Find where the given text appears and provide that cell's center as [x, y] coordinate. 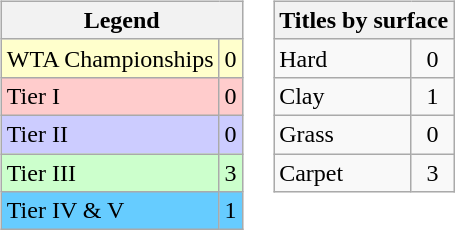
Tier II [110, 134]
Tier III [110, 173]
WTA Championships [110, 58]
Tier IV & V [110, 211]
Titles by surface [364, 20]
Hard [343, 58]
Tier I [110, 96]
Grass [343, 134]
Legend [122, 20]
Carpet [343, 173]
Clay [343, 96]
